Determine the (x, y) coordinate at the center of the cell enclosing the given text.  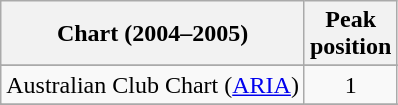
Australian Club Chart (ARIA) (153, 85)
1 (350, 85)
Chart (2004–2005) (153, 34)
Peakposition (350, 34)
